Detect which cell encompasses the target text, then output its [X, Y] center coordinate. 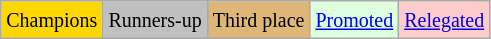
Champions [52, 20]
Third place [258, 20]
Runners-up [155, 20]
Relegated [444, 20]
Promoted [354, 20]
